Capture the cell that displays the provided text and extract its (x, y) central coordinate. 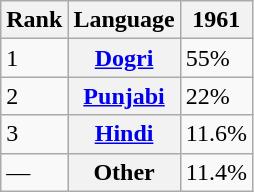
Other (124, 172)
— (34, 172)
Punjabi (124, 96)
11.4% (216, 172)
1961 (216, 20)
Dogri (124, 58)
11.6% (216, 134)
Hindi (124, 134)
Rank (34, 20)
2 (34, 96)
22% (216, 96)
1 (34, 58)
Language (124, 20)
55% (216, 58)
3 (34, 134)
